Find where the given text appears and provide that cell's center as [X, Y] coordinate. 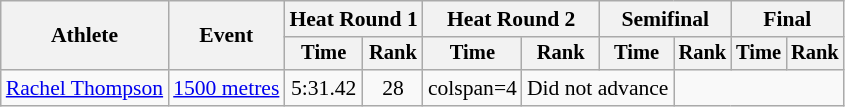
1500 metres [226, 88]
Rachel Thompson [84, 88]
5:31.42 [324, 88]
28 [393, 88]
Heat Round 1 [353, 19]
Semifinal [666, 19]
Final [787, 19]
Athlete [84, 36]
colspan=4 [472, 88]
Did not advance [598, 88]
Event [226, 36]
Heat Round 2 [512, 19]
